Return [X, Y] of the center of cell containing provided text 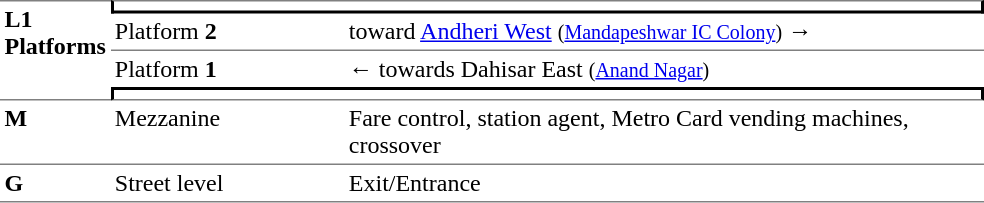
← towards Dahisar East (Anand Nagar) [664, 69]
G [55, 184]
Mezzanine [227, 132]
L1Platforms [55, 50]
Platform 2 [227, 33]
M [55, 132]
toward Andheri West (Mandapeshwar IC Colony) → [664, 33]
Exit/Entrance [664, 184]
Fare control, station agent, Metro Card vending machines, crossover [664, 132]
Platform 1 [227, 69]
Street level [227, 184]
